Determine the (X, Y) coordinate at the center of the cell enclosing the given text.  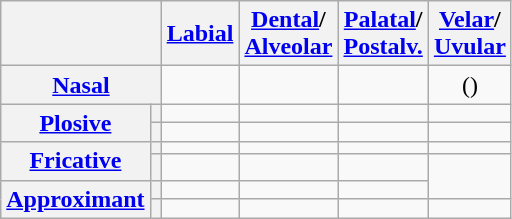
Fricative (76, 161)
Dental/Alveolar (288, 34)
Approximant (76, 199)
Plosive (76, 123)
Palatal/Postalv. (383, 34)
Nasal (81, 85)
Labial (200, 34)
Velar/Uvular (470, 34)
() (470, 85)
